Identify which cell holds the provided text, then report its [x, y] central coordinate. 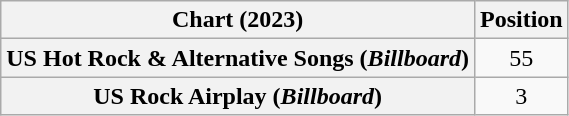
3 [521, 96]
Chart (2023) [238, 20]
US Hot Rock & Alternative Songs (Billboard) [238, 58]
55 [521, 58]
Position [521, 20]
US Rock Airplay (Billboard) [238, 96]
